Locate the cell with the specified text and output its (X, Y) center coordinate. 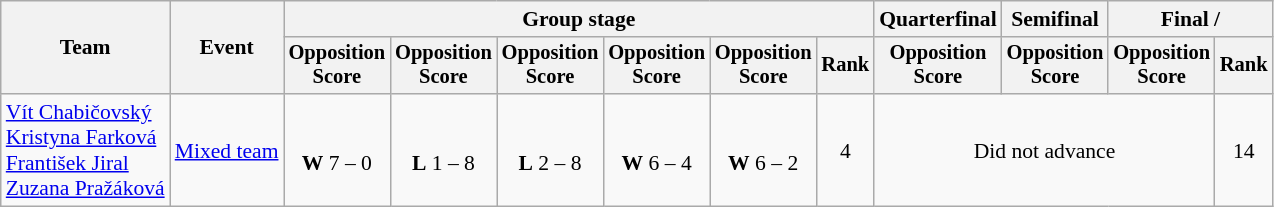
L 1 – 8 (444, 150)
L 2 – 8 (550, 150)
Vít ChabičovskýKristyna FarkováFrantišek JiralZuzana Pražáková (86, 150)
14 (1244, 150)
Event (227, 48)
Quarterfinal (938, 19)
4 (845, 150)
Group stage (580, 19)
Final / (1190, 19)
Did not advance (1044, 150)
W 6 – 2 (764, 150)
Mixed team (227, 150)
Semifinal (1056, 19)
Team (86, 48)
W 7 – 0 (338, 150)
W 6 – 4 (656, 150)
